Provide the [x, y] coordinate of the cell's center where the given text is located.  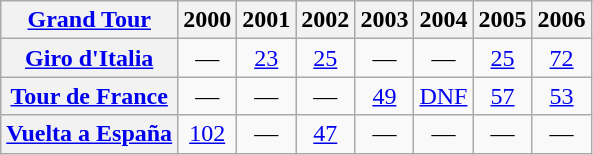
2004 [444, 20]
47 [326, 134]
Tour de France [90, 96]
2002 [326, 20]
57 [502, 96]
53 [562, 96]
DNF [444, 96]
23 [266, 58]
Giro d'Italia [90, 58]
Vuelta a España [90, 134]
2006 [562, 20]
72 [562, 58]
2001 [266, 20]
49 [384, 96]
2003 [384, 20]
Grand Tour [90, 20]
102 [208, 134]
2000 [208, 20]
2005 [502, 20]
